Search for the cell housing the specified text and yield its [X, Y] center coordinate. 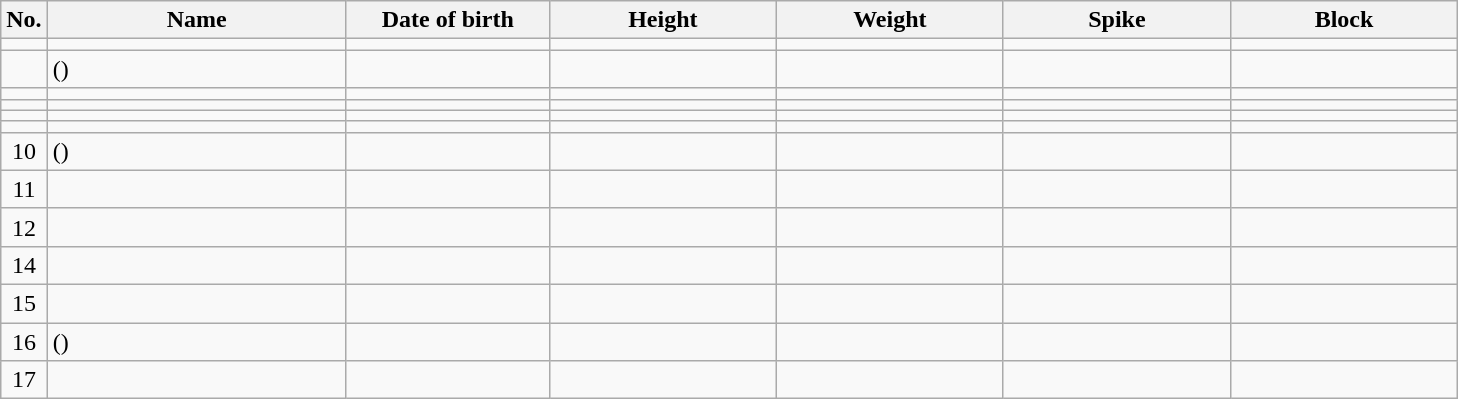
Block [1344, 20]
Height [662, 20]
17 [24, 380]
16 [24, 341]
Date of birth [448, 20]
No. [24, 20]
Weight [890, 20]
12 [24, 227]
15 [24, 303]
Name [196, 20]
10 [24, 151]
Spike [1116, 20]
14 [24, 265]
11 [24, 189]
